For the text-containing cell, return its midpoint in [x, y] coordinate format. 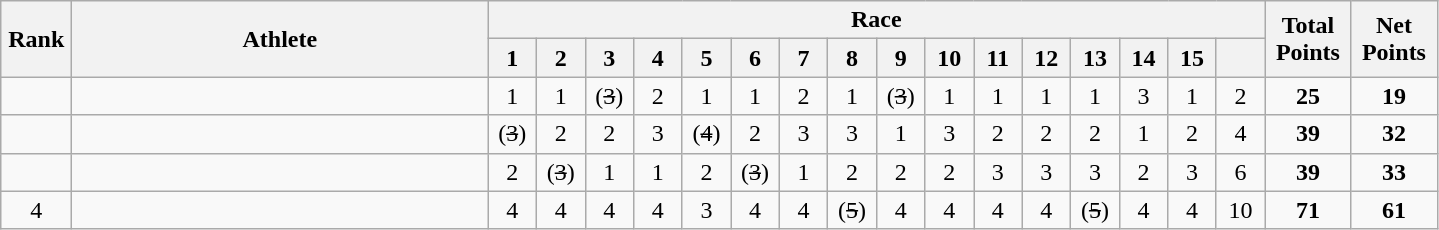
19 [1394, 96]
(4) [706, 134]
Athlete [280, 39]
7 [804, 58]
Rank [36, 39]
15 [1192, 58]
5 [706, 58]
9 [900, 58]
Net Points [1394, 39]
Total Points [1308, 39]
12 [1046, 58]
8 [852, 58]
32 [1394, 134]
71 [1308, 210]
11 [998, 58]
61 [1394, 210]
14 [1144, 58]
Race [876, 20]
13 [1096, 58]
25 [1308, 96]
33 [1394, 172]
